Capture the cell that displays the provided text and extract its (x, y) central coordinate. 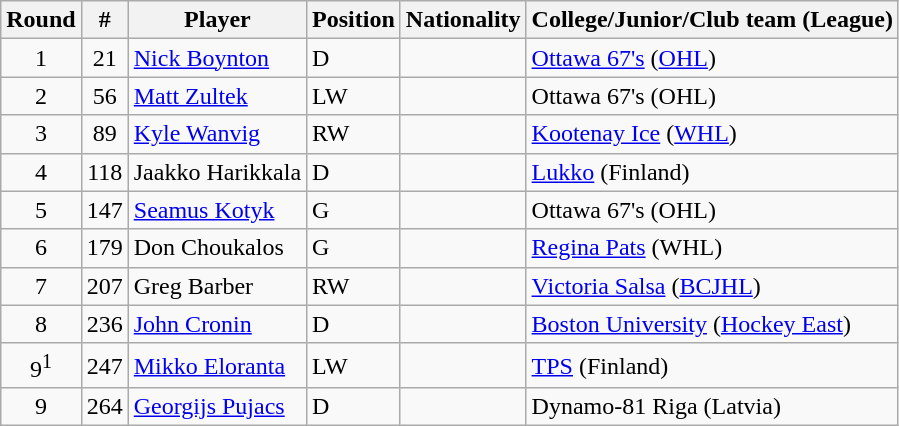
118 (104, 172)
147 (104, 210)
4 (41, 172)
Nationality (463, 20)
9 (41, 407)
2 (41, 96)
91 (41, 366)
179 (104, 248)
Georgijs Pujacs (217, 407)
Round (41, 20)
21 (104, 58)
264 (104, 407)
56 (104, 96)
Nick Boynton (217, 58)
Dynamo-81 Riga (Latvia) (712, 407)
Lukko (Finland) (712, 172)
3 (41, 134)
89 (104, 134)
Position (354, 20)
7 (41, 286)
TPS (Finland) (712, 366)
8 (41, 324)
6 (41, 248)
Kootenay Ice (WHL) (712, 134)
Mikko Eloranta (217, 366)
# (104, 20)
Matt Zultek (217, 96)
207 (104, 286)
College/Junior/Club team (League) (712, 20)
Regina Pats (WHL) (712, 248)
Victoria Salsa (BCJHL) (712, 286)
Don Choukalos (217, 248)
Player (217, 20)
John Cronin (217, 324)
5 (41, 210)
Greg Barber (217, 286)
Jaakko Harikkala (217, 172)
247 (104, 366)
Seamus Kotyk (217, 210)
236 (104, 324)
1 (41, 58)
Kyle Wanvig (217, 134)
Boston University (Hockey East) (712, 324)
